Capture the cell that displays the provided text and extract its [X, Y] central coordinate. 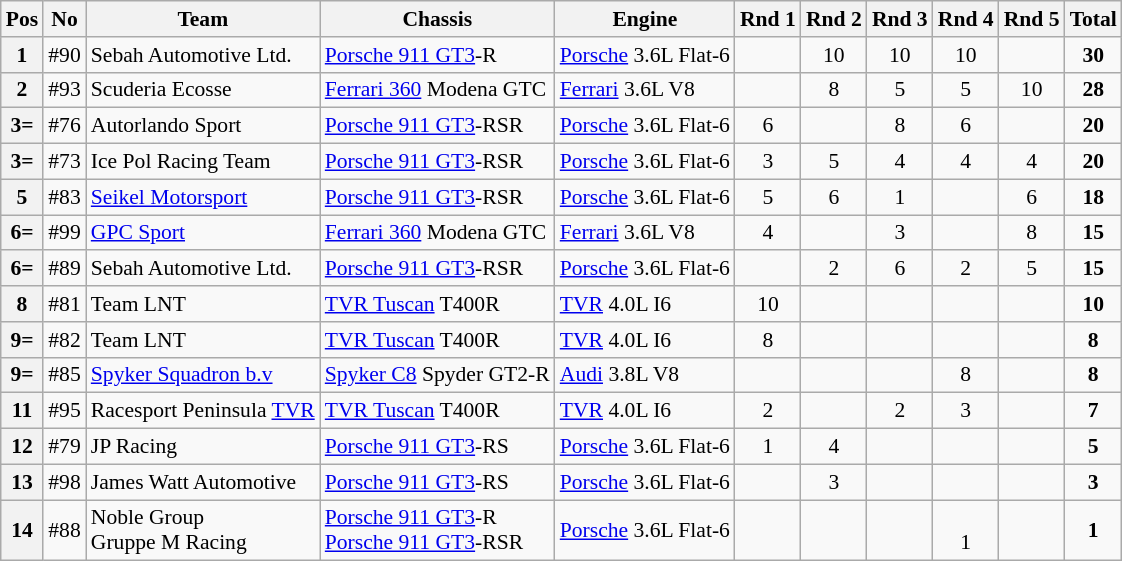
30 [1094, 55]
#88 [64, 530]
Racesport Peninsula TVR [203, 411]
Rnd 3 [900, 19]
No [64, 19]
#79 [64, 447]
#90 [64, 55]
#89 [64, 269]
12 [22, 447]
13 [22, 482]
Porsche 911 GT3-RPorsche 911 GT3-RSR [438, 530]
Team [203, 19]
Audi 3.8L V8 [645, 375]
#82 [64, 340]
Rnd 5 [1032, 19]
#73 [64, 162]
#99 [64, 233]
Seikel Motorsport [203, 197]
Porsche 911 GT3-R [438, 55]
JP Racing [203, 447]
Spyker Squadron b.v [203, 375]
Spyker C8 Spyder GT2-R [438, 375]
Scuderia Ecosse [203, 90]
Chassis [438, 19]
Noble Group Gruppe M Racing [203, 530]
#98 [64, 482]
Rnd 2 [834, 19]
#76 [64, 126]
28 [1094, 90]
#85 [64, 375]
Pos [22, 19]
GPC Sport [203, 233]
Ice Pol Racing Team [203, 162]
James Watt Automotive [203, 482]
Rnd 4 [966, 19]
#81 [64, 304]
7 [1094, 411]
Total [1094, 19]
11 [22, 411]
#83 [64, 197]
Autorlando Sport [203, 126]
#93 [64, 90]
14 [22, 530]
#95 [64, 411]
18 [1094, 197]
Rnd 1 [768, 19]
Engine [645, 19]
